Return the (x, y) coordinate for the center point of the cell that contains the specified text.  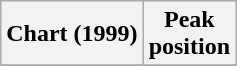
Peakposition (189, 34)
Chart (1999) (72, 34)
